Detect which cell encompasses the target text, then output its [X, Y] center coordinate. 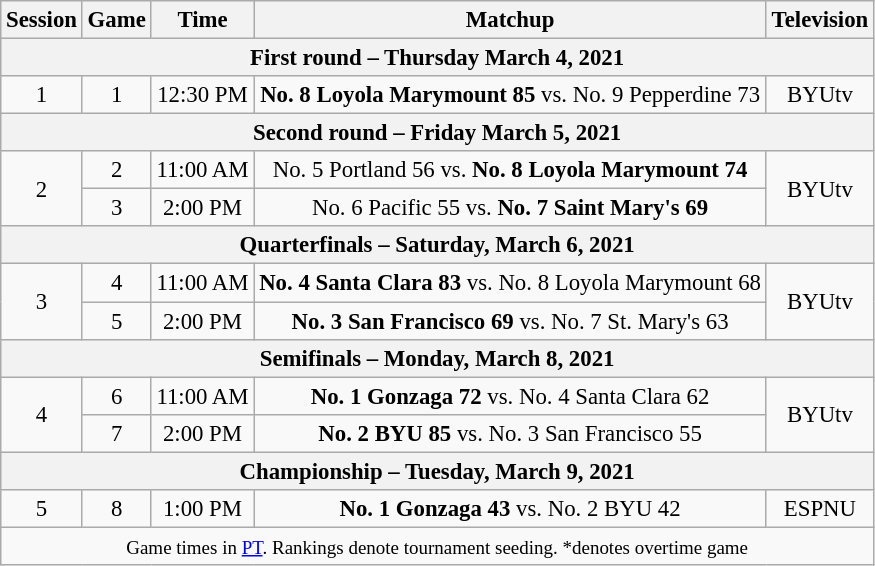
7 [116, 433]
Matchup [510, 20]
No. 1 Gonzaga 43 vs. No. 2 BYU 42 [510, 509]
Semifinals – Monday, March 8, 2021 [438, 358]
No. 5 Portland 56 vs. No. 8 Loyola Marymount 74 [510, 170]
Session [42, 20]
First round – Thursday March 4, 2021 [438, 58]
Time [202, 20]
No. 8 Loyola Marymount 85 vs. No. 9 Pepperdine 73 [510, 95]
8 [116, 509]
No. 2 BYU 85 vs. No. 3 San Francisco 55 [510, 433]
6 [116, 396]
Quarterfinals – Saturday, March 6, 2021 [438, 245]
No. 6 Pacific 55 vs. No. 7 Saint Mary's 69 [510, 208]
ESPNU [820, 509]
Second round – Friday March 5, 2021 [438, 133]
No. 3 San Francisco 69 vs. No. 7 St. Mary's 63 [510, 321]
Game [116, 20]
Championship – Tuesday, March 9, 2021 [438, 471]
No. 4 Santa Clara 83 vs. No. 8 Loyola Marymount 68 [510, 283]
12:30 PM [202, 95]
Game times in PT. Rankings denote tournament seeding. *denotes overtime game [438, 546]
1:00 PM [202, 509]
Television [820, 20]
No. 1 Gonzaga 72 vs. No. 4 Santa Clara 62 [510, 396]
